Return the [x, y] coordinate for the center point of the cell that contains the specified text.  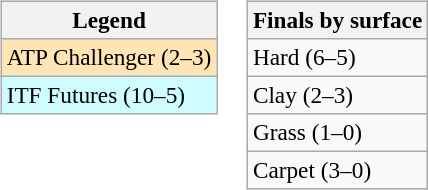
Clay (2–3) [337, 95]
Legend [108, 20]
Hard (6–5) [337, 57]
Grass (1–0) [337, 133]
ATP Challenger (2–3) [108, 57]
Finals by surface [337, 20]
ITF Futures (10–5) [108, 95]
Carpet (3–0) [337, 171]
